For the text-containing cell, return its midpoint in (X, Y) coordinate format. 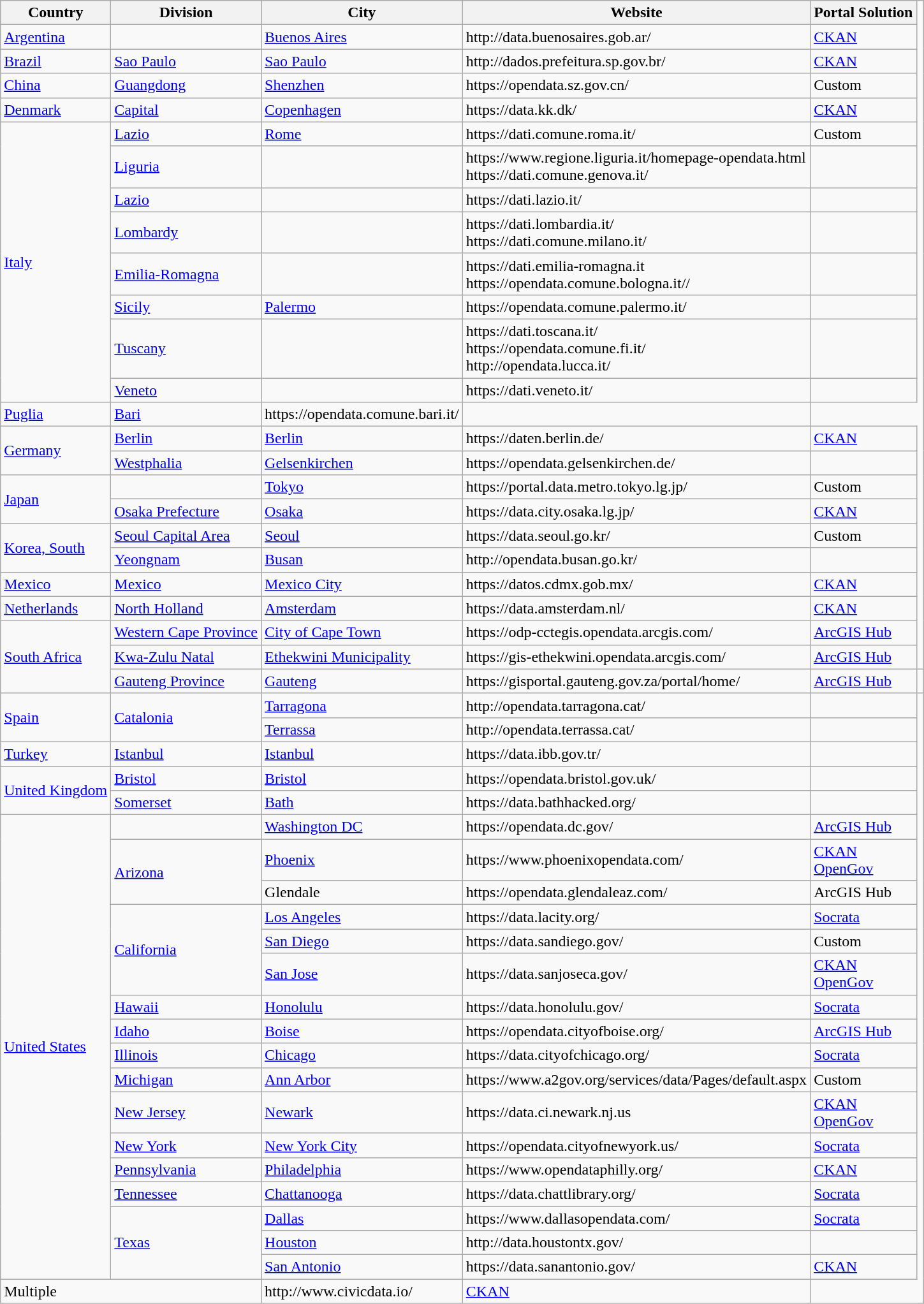
https://portal.data.metro.tokyo.lg.jp/ (636, 487)
New Jersey (186, 1112)
https://opendata.glendaleaz.com/ (636, 893)
Argentina (56, 37)
Chattanooga (362, 1194)
City (362, 13)
Catalonia (186, 717)
Germany (56, 451)
North Holland (186, 608)
https://www.regione.liguria.it/homepage-opendata.htmlhttps://dati.comune.genova.it/ (636, 167)
New York City (362, 1145)
San Jose (362, 974)
Guangdong (186, 85)
http://www.civicdata.io/ (362, 1291)
Philadelphia (362, 1169)
Dallas (362, 1219)
Gauteng (362, 681)
https://datos.cdmx.gob.mx/ (636, 584)
https://opendata.gelsenkirchen.de/ (636, 463)
https://dati.veneto.it/ (636, 390)
Lombardy (186, 232)
Osaka (362, 511)
https://www.opendataphilly.org/ (636, 1169)
Tokyo (362, 487)
https://opendata.comune.palermo.it/ (636, 307)
Spain (56, 717)
Multiple (131, 1291)
Netherlands (56, 608)
Palermo (362, 307)
Ann Arbor (362, 1080)
https://opendata.bristol.gov.uk/ (636, 779)
https://opendata.cityofnewyork.us/ (636, 1145)
https://data.amsterdam.nl/ (636, 608)
Italy (56, 262)
Phoenix (362, 860)
https://data.cityofchicago.org/ (636, 1055)
Copenhagen (362, 110)
https://dati.emilia-romagna.ithttps://opendata.comune.bologna.it// (636, 274)
Buenos Aires (362, 37)
Division (186, 13)
China (56, 85)
Capital (186, 110)
Veneto (186, 390)
San Antonio (362, 1267)
Pennsylvania (186, 1169)
http://data.houstontx.gov/ (636, 1243)
Ethekwini Municipality (362, 657)
New York (186, 1145)
Somerset (186, 803)
Honolulu (362, 1007)
Michigan (186, 1080)
https://data.sandiego.gov/ (636, 941)
Emilia-Romagna (186, 274)
Western Cape Province (186, 633)
https://dati.lombardia.it/https://dati.comune.milano.it/ (636, 232)
https://gisportal.gauteng.gov.za/portal/home/ (636, 681)
https://data.bathhacked.org/ (636, 803)
Liguria (186, 167)
Tuscany (186, 348)
https://opendata.cityofboise.org/ (636, 1031)
http://opendata.busan.go.kr/ (636, 560)
Japan (56, 499)
Chicago (362, 1055)
Bath (362, 803)
https://dati.toscana.it/https://opendata.comune.fi.it/http://opendata.lucca.it/ (636, 348)
Seoul (362, 536)
Arizona (186, 872)
https://daten.berlin.de/ (636, 439)
South Africa (56, 657)
United Kingdom (56, 791)
https://data.honolulu.gov/ (636, 1007)
Seoul Capital Area (186, 536)
Country (56, 13)
Idaho (186, 1031)
https://opendata.comune.bari.it/ (362, 414)
https://data.ibb.gov.tr/ (636, 754)
Kwa-Zulu Natal (186, 657)
Brazil (56, 61)
https://data.seoul.go.kr/ (636, 536)
Osaka Prefecture (186, 511)
Hawaii (186, 1007)
Shenzhen (362, 85)
Korea, South (56, 548)
Turkey (56, 754)
United States (56, 1047)
Mexico City (362, 584)
Amsterdam (362, 608)
https://www.a2gov.org/services/data/Pages/default.aspx (636, 1080)
Los Angeles (362, 917)
https://gis-ethekwini.opendata.arcgis.com/ (636, 657)
Tarragona (362, 705)
https://data.lacity.org/ (636, 917)
https://dati.lazio.it/ (636, 200)
Houston (362, 1243)
http://data.buenosaires.gob.ar/ (636, 37)
http://dados.prefeitura.sp.gov.br/ (636, 61)
Puglia (56, 414)
Newark (362, 1112)
Busan (362, 560)
https://dati.comune.roma.it/ (636, 134)
Westphalia (186, 463)
https://odp-cctegis.opendata.arcgis.com/ (636, 633)
Boise (362, 1031)
https://www.dallasopendata.com/ (636, 1219)
Gelsenkirchen (362, 463)
Website (636, 13)
https://opendata.sz.gov.cn/ (636, 85)
Sicily (186, 307)
https://data.kk.dk/ (636, 110)
Texas (186, 1243)
Rome (362, 134)
Denmark (56, 110)
https://data.city.osaka.lg.jp/ (636, 511)
https://www.phoenixopendata.com/ (636, 860)
City of Cape Town (362, 633)
Portal Solution (863, 13)
http://opendata.tarragona.cat/ (636, 705)
Terrassa (362, 729)
Illinois (186, 1055)
California (186, 950)
https://data.ci.newark.nj.us (636, 1112)
https://data.chattlibrary.org/ (636, 1194)
Washington DC (362, 827)
San Diego (362, 941)
Gauteng Province (186, 681)
Glendale (362, 893)
http://opendata.terrassa.cat/ (636, 729)
https://data.sanantonio.gov/ (636, 1267)
https://data.sanjoseca.gov/ (636, 974)
Yeongnam (186, 560)
Bari (186, 414)
Tennessee (186, 1194)
https://opendata.dc.gov/ (636, 827)
